Capture the cell that displays the provided text and extract its (x, y) central coordinate. 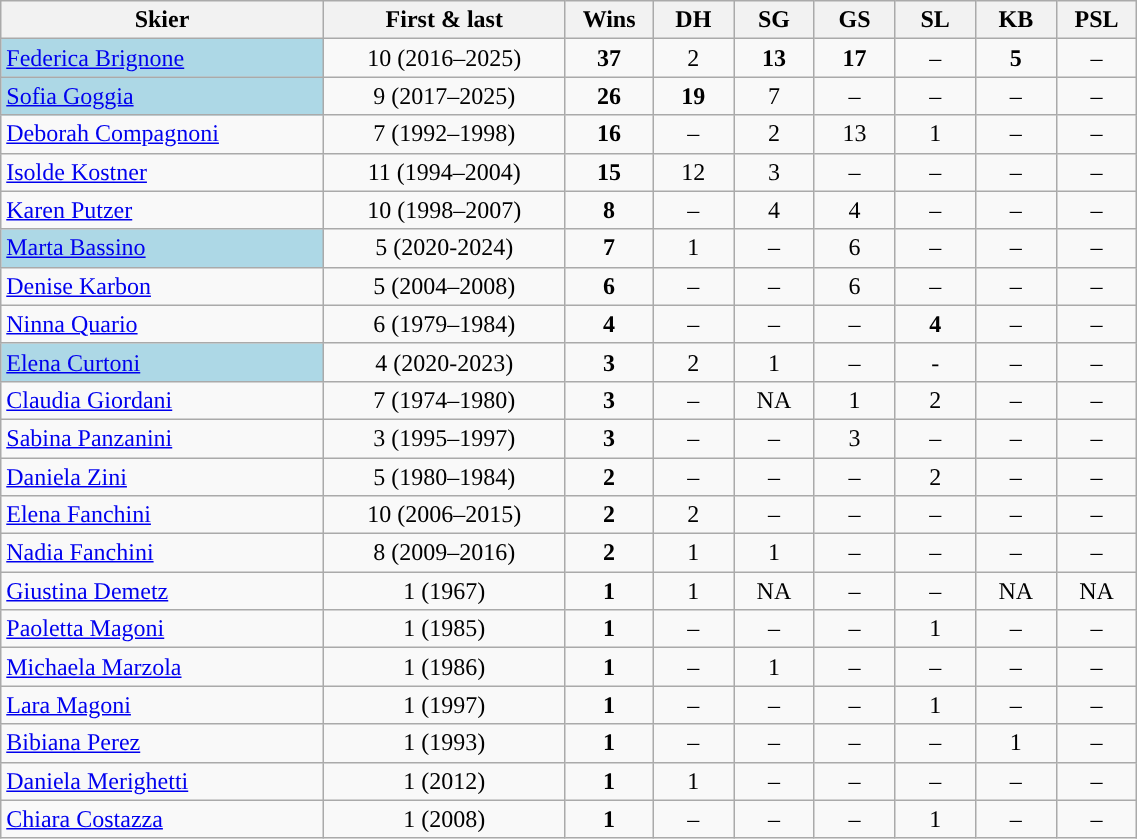
37 (609, 58)
Chiara Costazza (162, 819)
Isolde Kostner (162, 172)
Daniela Merighetti (162, 781)
4 (2020-2023) (444, 362)
5 (1980–1984) (444, 477)
16 (609, 134)
Nadia Fanchini (162, 553)
8 (2009–2016) (444, 553)
3 (1995–1997) (444, 438)
Denise Karbon (162, 286)
Wins (609, 20)
Lara Magoni (162, 705)
KB (1016, 20)
PSL (1096, 20)
Skier (162, 20)
First & last (444, 20)
1 (2012) (444, 781)
10 (2016–2025) (444, 58)
1 (1986) (444, 667)
- (936, 362)
11 (1994–2004) (444, 172)
7 (1992–1998) (444, 134)
Sabina Panzanini (162, 438)
Federica Brignone (162, 58)
SL (936, 20)
Giustina Demetz (162, 591)
19 (694, 96)
Bibiana Perez (162, 743)
Claudia Giordani (162, 400)
Paoletta Magoni (162, 629)
Sofia Goggia (162, 96)
Deborah Compagnoni (162, 134)
Michaela Marzola (162, 667)
12 (694, 172)
9 (2017–2025) (444, 96)
GS (854, 20)
Karen Putzer (162, 210)
Marta Bassino (162, 248)
5 (2020-2024) (444, 248)
5 (1016, 58)
1 (2008) (444, 819)
Daniela Zini (162, 477)
8 (609, 210)
5 (2004–2008) (444, 286)
SG (774, 20)
17 (854, 58)
6 (1979–1984) (444, 324)
1 (1993) (444, 743)
10 (2006–2015) (444, 515)
15 (609, 172)
7 (1974–1980) (444, 400)
1 (1967) (444, 591)
10 (1998–2007) (444, 210)
26 (609, 96)
Ninna Quario (162, 324)
DH (694, 20)
1 (1997) (444, 705)
Elena Curtoni (162, 362)
Elena Fanchini (162, 515)
1 (1985) (444, 629)
